Capture the cell that displays the provided text and extract its [X, Y] central coordinate. 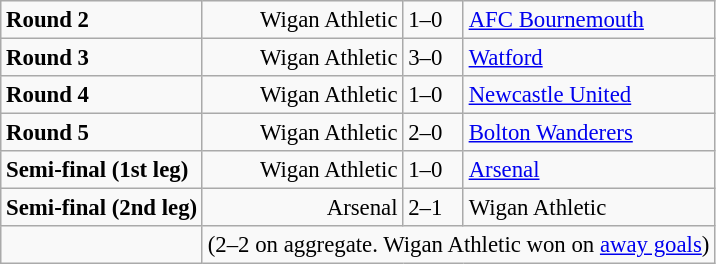
Watford [588, 58]
Round 4 [102, 95]
Semi-final (1st leg) [102, 170]
Bolton Wanderers [588, 133]
(2–2 on aggregate. Wigan Athletic won on away goals) [458, 245]
Round 2 [102, 20]
2–1 [433, 208]
3–0 [433, 58]
Round 5 [102, 133]
Semi-final (2nd leg) [102, 208]
Newcastle United [588, 95]
AFC Bournemouth [588, 20]
Round 3 [102, 58]
2–0 [433, 133]
